Determine the (x, y) coordinate at the center of the cell enclosing the given text.  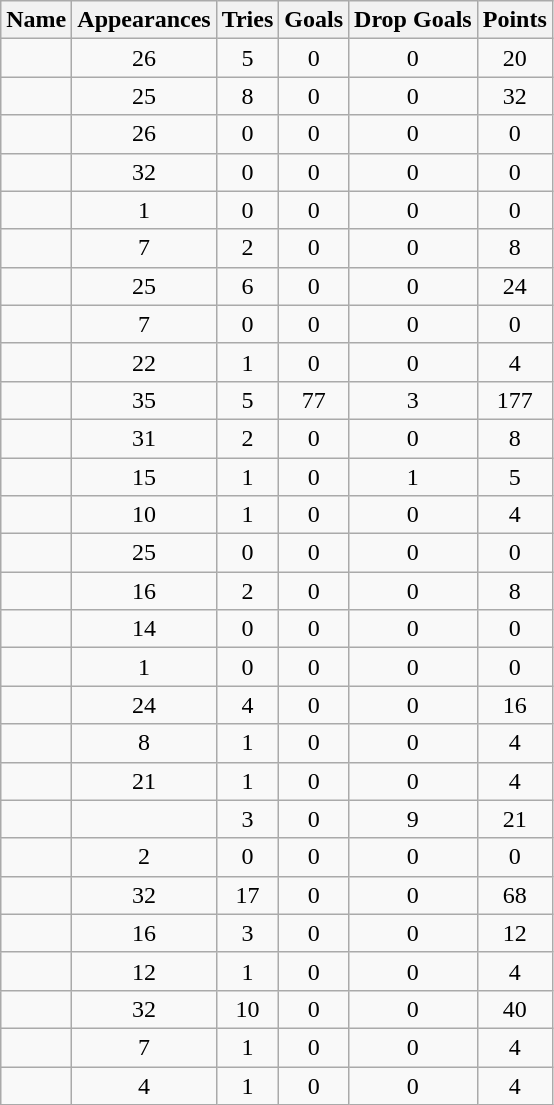
35 (144, 400)
Name (36, 20)
17 (248, 895)
Points (514, 20)
9 (414, 819)
14 (144, 629)
15 (144, 477)
22 (144, 362)
20 (514, 58)
40 (514, 1009)
77 (314, 400)
31 (144, 438)
Appearances (144, 20)
Drop Goals (414, 20)
68 (514, 895)
6 (248, 286)
Goals (314, 20)
177 (514, 400)
Tries (248, 20)
